Find where the given text appears and provide that cell's center as (X, Y) coordinate. 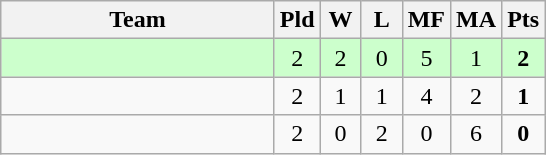
MA (476, 20)
L (382, 20)
MF (426, 20)
W (340, 20)
5 (426, 58)
6 (476, 134)
Team (138, 20)
Pld (297, 20)
4 (426, 96)
Pts (524, 20)
